Return (X, Y) of the center of cell containing provided text 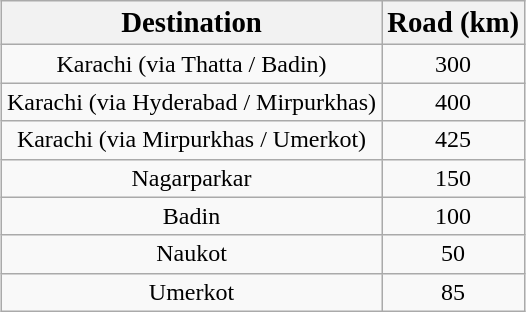
Karachi (via Thatta / Badin) (191, 64)
150 (454, 178)
Destination (191, 23)
Badin (191, 216)
Karachi (via Mirpurkhas / Umerkot) (191, 140)
400 (454, 102)
Umerkot (191, 292)
50 (454, 254)
300 (454, 64)
85 (454, 292)
Road (km) (454, 23)
Naukot (191, 254)
100 (454, 216)
Nagarparkar (191, 178)
425 (454, 140)
Karachi (via Hyderabad / Mirpurkhas) (191, 102)
